Search for the cell housing the specified text and yield its [x, y] center coordinate. 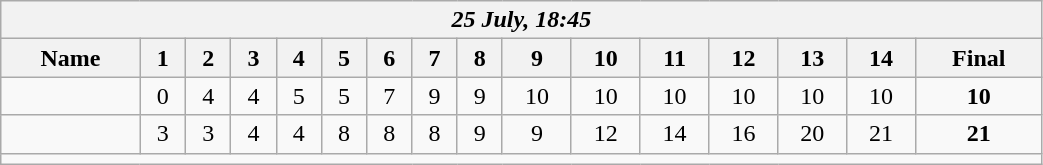
0 [162, 96]
6 [390, 58]
16 [744, 134]
2 [208, 58]
13 [812, 58]
11 [674, 58]
20 [812, 134]
25 July, 18:45 [522, 20]
1 [162, 58]
Final [978, 58]
Name [70, 58]
